Determine the (x, y) coordinate at the center of the cell enclosing the given text.  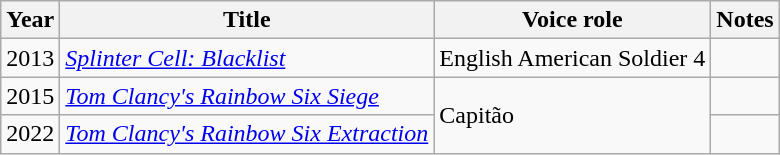
Tom Clancy's Rainbow Six Extraction (247, 134)
Splinter Cell: Blacklist (247, 58)
2013 (30, 58)
English American Soldier 4 (572, 58)
Tom Clancy's Rainbow Six Siege (247, 96)
Year (30, 20)
Title (247, 20)
Notes (745, 20)
Voice role (572, 20)
Capitão (572, 115)
2015 (30, 96)
2022 (30, 134)
